For the text-containing cell, return its midpoint in [X, Y] coordinate format. 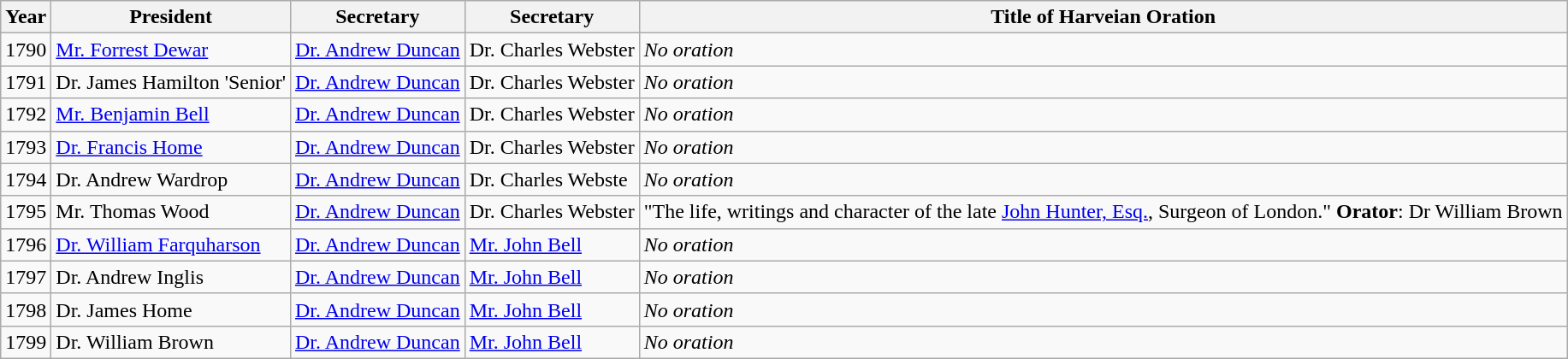
"The life, writings and character of the late John Hunter, Esq., Surgeon of London." Orator: Dr William Brown [1104, 212]
President [171, 17]
1794 [26, 179]
Dr. William Brown [171, 342]
1797 [26, 277]
Dr. Andrew Inglis [171, 277]
Dr. James Hamilton 'Senior' [171, 82]
Mr. Thomas Wood [171, 212]
1799 [26, 342]
Title of Harveian Oration [1104, 17]
Dr. Andrew Wardrop [171, 179]
Year [26, 17]
1796 [26, 244]
1790 [26, 50]
1793 [26, 147]
Mr. Benjamin Bell [171, 115]
1792 [26, 115]
Dr. James Home [171, 309]
Dr. William Farquharson [171, 244]
Dr. Francis Home [171, 147]
1798 [26, 309]
1791 [26, 82]
Mr. Forrest Dewar [171, 50]
Dr. Charles Webste [552, 179]
1795 [26, 212]
